Output the (X, Y) coordinate of the center of the cell containing the given text.  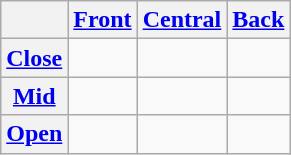
Central (182, 20)
Mid (34, 96)
Open (34, 134)
Close (34, 58)
Back (258, 20)
Front (102, 20)
